Output the [X, Y] coordinate of the center of the cell containing the given text.  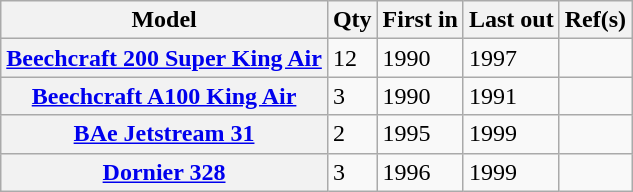
Qty [352, 20]
1991 [511, 96]
1997 [511, 58]
1995 [420, 134]
Beechcraft A100 King Air [164, 96]
Last out [511, 20]
Beechcraft 200 Super King Air [164, 58]
Ref(s) [595, 20]
2 [352, 134]
1996 [420, 172]
First in [420, 20]
12 [352, 58]
Model [164, 20]
BAe Jetstream 31 [164, 134]
Dornier 328 [164, 172]
